Return the [X, Y] coordinate for the center point of the cell that contains the specified text.  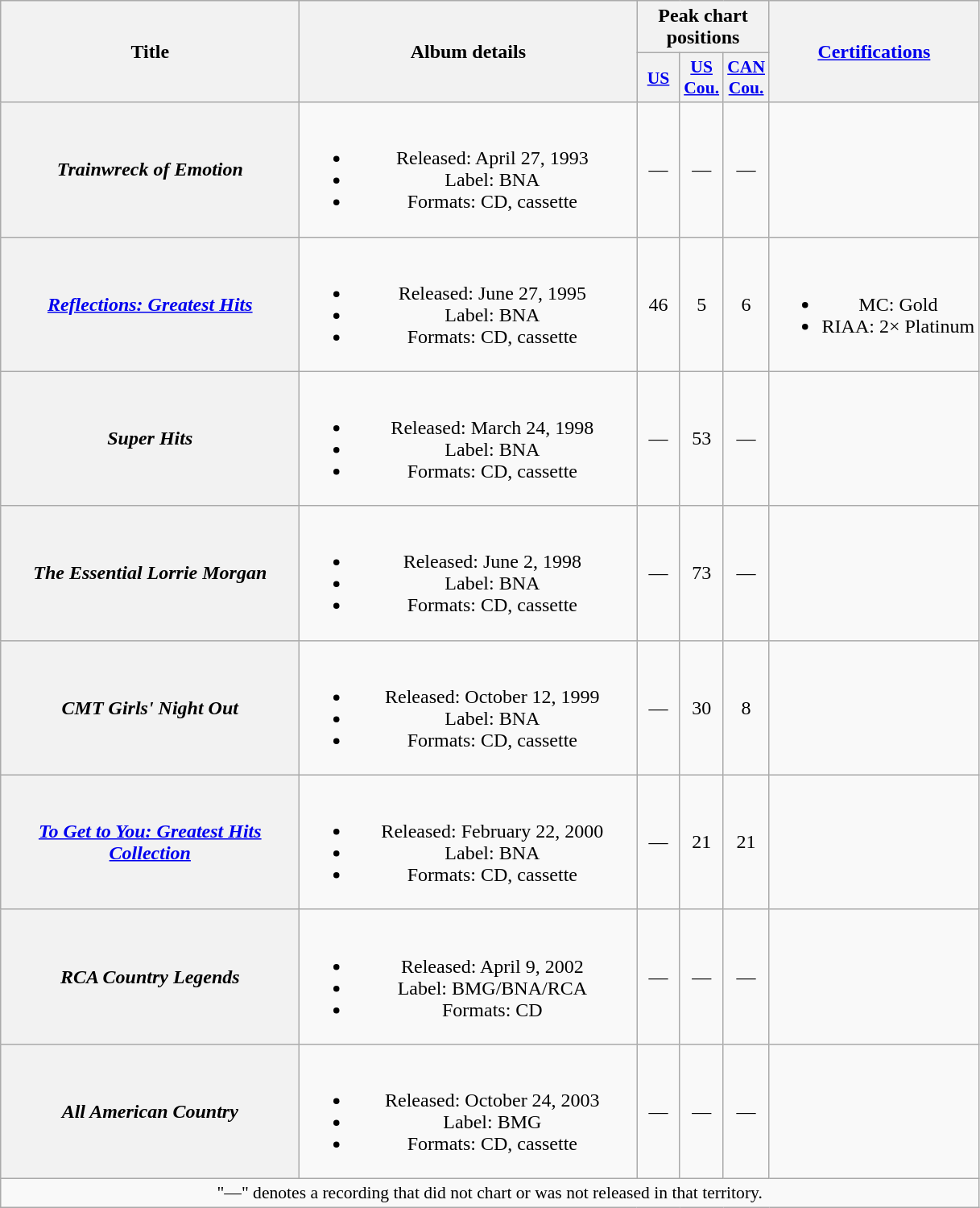
MC: GoldRIAA: 2× Platinum [875, 304]
Released: October 24, 2003Label: BMGFormats: CD, cassette [469, 1111]
Released: October 12, 1999Label: BNAFormats: CD, cassette [469, 707]
Super Hits [150, 438]
Released: June 2, 1998Label: BNAFormats: CD, cassette [469, 573]
8 [746, 707]
46 [659, 304]
CANCou. [746, 77]
Certifications [875, 52]
USCou. [701, 77]
The Essential Lorrie Morgan [150, 573]
Released: February 22, 2000Label: BNAFormats: CD, cassette [469, 842]
73 [701, 573]
6 [746, 304]
53 [701, 438]
Album details [469, 52]
Trainwreck of Emotion [150, 169]
Released: June 27, 1995Label: BNAFormats: CD, cassette [469, 304]
To Get to You: Greatest Hits Collection [150, 842]
US [659, 77]
Reflections: Greatest Hits [150, 304]
Released: April 27, 1993Label: BNAFormats: CD, cassette [469, 169]
5 [701, 304]
Released: April 9, 2002Label: BMG/BNA/RCAFormats: CD [469, 976]
30 [701, 707]
CMT Girls' Night Out [150, 707]
"—" denotes a recording that did not chart or was not released in that territory. [490, 1193]
Title [150, 52]
Released: March 24, 1998Label: BNAFormats: CD, cassette [469, 438]
Peak chartpositions [703, 27]
RCA Country Legends [150, 976]
All American Country [150, 1111]
